Output the [x, y] coordinate of the center of the cell containing the given text.  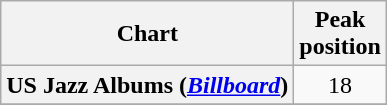
18 [340, 85]
Peakposition [340, 34]
US Jazz Albums (Billboard) [148, 85]
Chart [148, 34]
